Pinpoint the cell where the given text exists, returning its [x, y] midpoint coordinate. 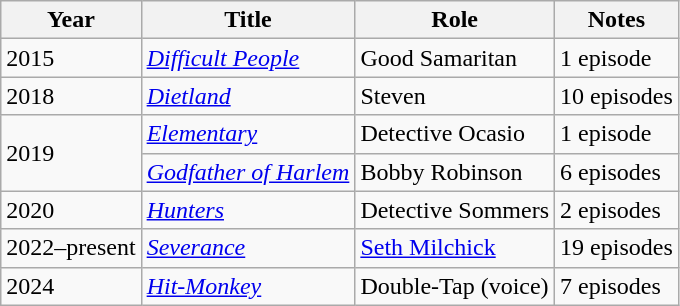
Title [248, 20]
Role [455, 20]
Notes [617, 20]
Good Samaritan [455, 58]
Detective Ocasio [455, 134]
Double-Tap (voice) [455, 286]
2024 [71, 286]
10 episodes [617, 96]
2018 [71, 96]
Severance [248, 248]
Dietland [248, 96]
7 episodes [617, 286]
Year [71, 20]
19 episodes [617, 248]
Bobby Robinson [455, 172]
Difficult People [248, 58]
2020 [71, 210]
6 episodes [617, 172]
Godfather of Harlem [248, 172]
Steven [455, 96]
2019 [71, 153]
Detective Sommers [455, 210]
Hunters [248, 210]
Hit-Monkey [248, 286]
2 episodes [617, 210]
2022–present [71, 248]
2015 [71, 58]
Seth Milchick [455, 248]
Elementary [248, 134]
